Return the [x, y] coordinate for the center point of the cell that contains the specified text.  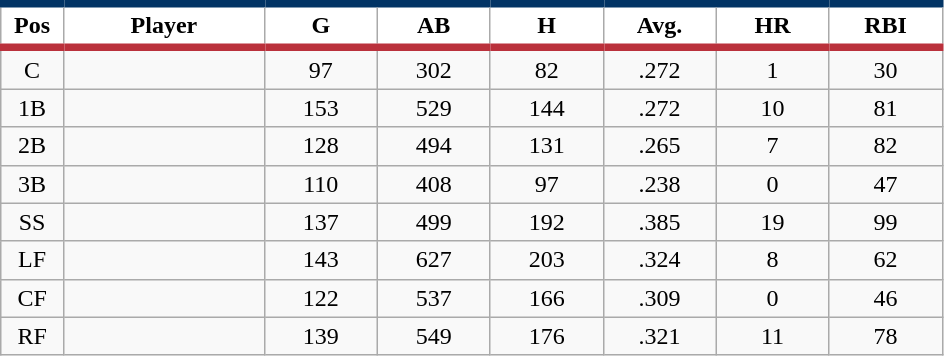
176 [546, 336]
499 [434, 222]
SS [32, 222]
529 [434, 108]
30 [886, 68]
627 [434, 260]
3B [32, 184]
62 [886, 260]
7 [772, 146]
46 [886, 298]
81 [886, 108]
549 [434, 336]
19 [772, 222]
122 [320, 298]
.238 [660, 184]
10 [772, 108]
203 [546, 260]
494 [434, 146]
192 [546, 222]
143 [320, 260]
H [546, 26]
RF [32, 336]
HR [772, 26]
.265 [660, 146]
144 [546, 108]
LF [32, 260]
CF [32, 298]
128 [320, 146]
C [32, 68]
166 [546, 298]
.321 [660, 336]
1 [772, 68]
11 [772, 336]
110 [320, 184]
.385 [660, 222]
47 [886, 184]
.324 [660, 260]
302 [434, 68]
408 [434, 184]
Player [164, 26]
8 [772, 260]
2B [32, 146]
78 [886, 336]
131 [546, 146]
99 [886, 222]
AB [434, 26]
153 [320, 108]
G [320, 26]
Avg. [660, 26]
RBI [886, 26]
139 [320, 336]
.309 [660, 298]
537 [434, 298]
137 [320, 222]
Pos [32, 26]
1B [32, 108]
